Locate the cell with the specified text and output its [X, Y] center coordinate. 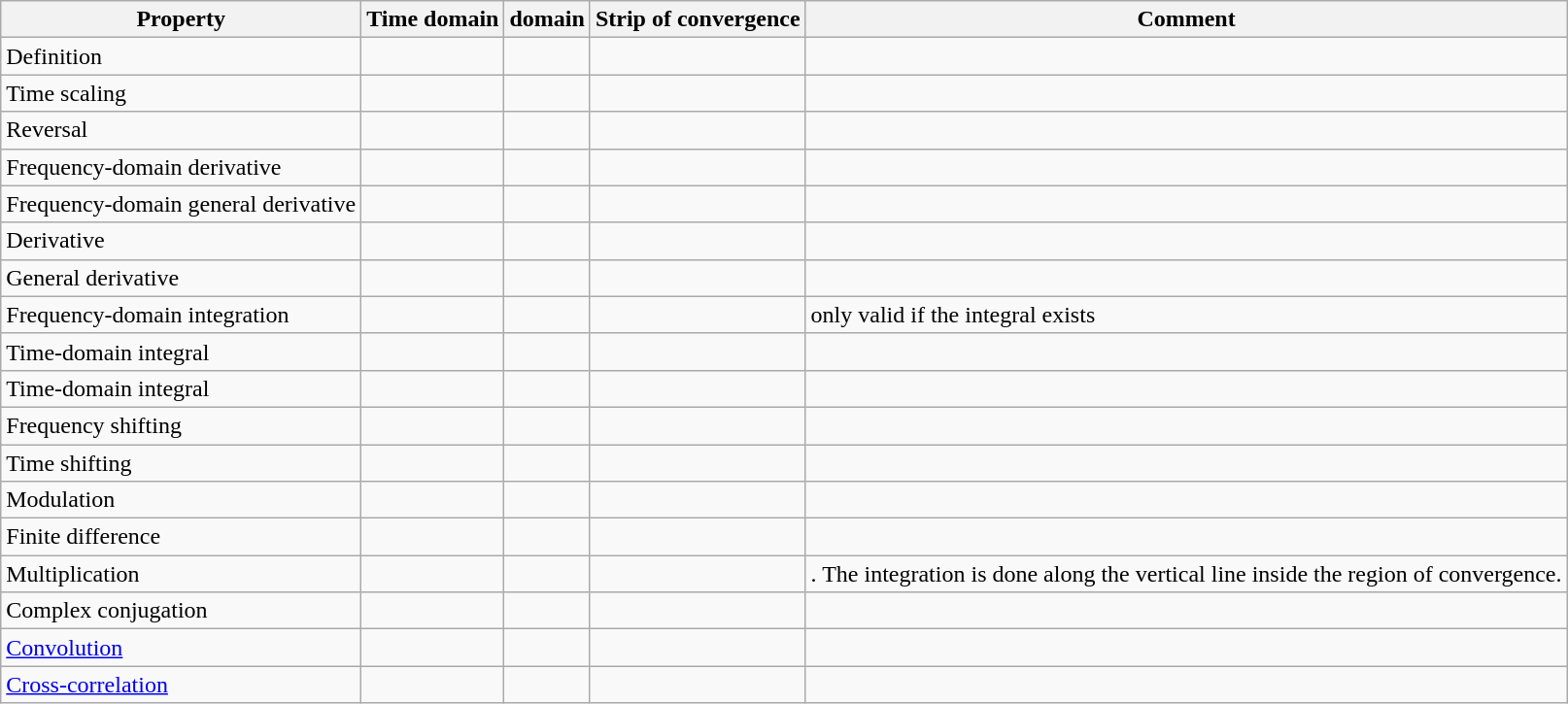
Modulation [181, 500]
only valid if the integral exists [1186, 315]
Comment [1186, 19]
Complex conjugation [181, 611]
Frequency-domain derivative [181, 167]
Frequency-domain integration [181, 315]
Strip of convergence [698, 19]
Derivative [181, 241]
Frequency shifting [181, 425]
Reversal [181, 130]
Cross-correlation [181, 685]
Property [181, 19]
. The integration is done along the vertical line inside the region of convergence. [1186, 574]
Convolution [181, 648]
Time scaling [181, 93]
domain [547, 19]
Finite difference [181, 537]
Frequency-domain general derivative [181, 204]
Multiplication [181, 574]
Time shifting [181, 463]
General derivative [181, 278]
Definition [181, 56]
Time domain [433, 19]
